Capture the cell that displays the provided text and extract its (x, y) central coordinate. 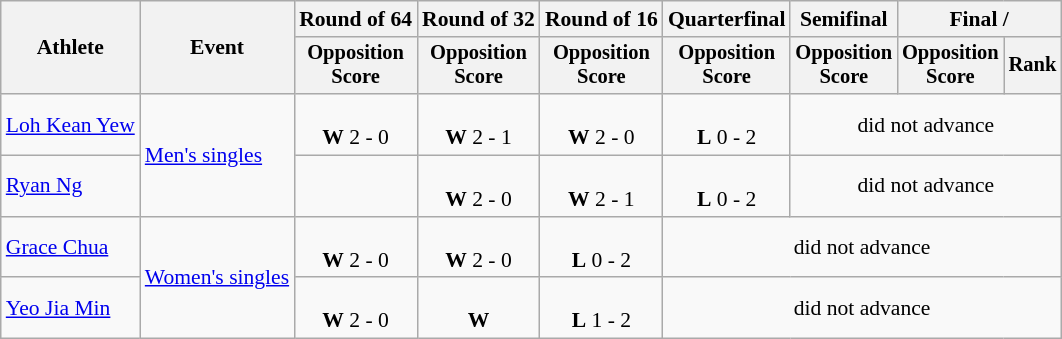
Event (217, 48)
Rank (1033, 66)
Semifinal (844, 19)
Yeo Jia Min (70, 308)
Women's singles (217, 278)
Round of 64 (356, 19)
Round of 16 (602, 19)
Loh Kean Yew (70, 124)
Round of 32 (478, 19)
Men's singles (217, 155)
Athlete (70, 48)
L 1 - 2 (602, 308)
Final / (979, 19)
Quarterfinal (727, 19)
W (478, 308)
Grace Chua (70, 248)
Ryan Ng (70, 186)
